For the text-containing cell, return its midpoint in [X, Y] coordinate format. 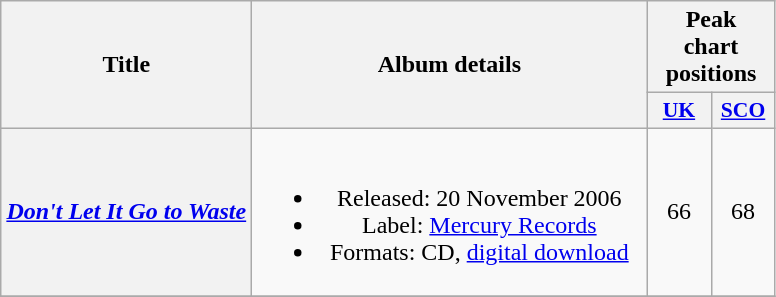
Released: 20 November 2006Label: Mercury RecordsFormats: CD, digital download [450, 212]
SCO [743, 111]
Don't Let It Go to Waste [126, 212]
Peakchartpositions [711, 47]
66 [679, 212]
UK [679, 111]
Album details [450, 65]
Title [126, 65]
68 [743, 212]
